Provide the (x, y) coordinate of the cell's center where the given text is located.  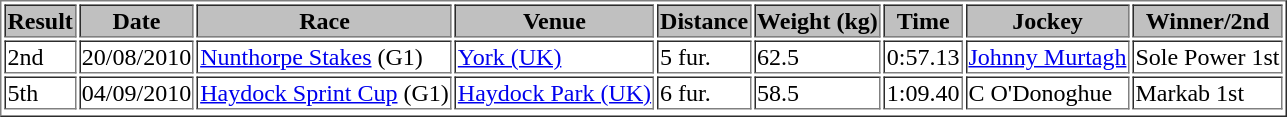
04/09/2010 (136, 92)
Markab 1st (1207, 92)
Result (40, 20)
Haydock Sprint Cup (G1) (324, 92)
20/08/2010 (136, 56)
58.5 (818, 92)
Distance (704, 20)
Date (136, 20)
5 fur. (704, 56)
62.5 (818, 56)
York (UK) (554, 56)
5th (40, 92)
2nd (40, 56)
Haydock Park (UK) (554, 92)
Race (324, 20)
C O'Donoghue (1047, 92)
6 fur. (704, 92)
Sole Power 1st (1207, 56)
Time (924, 20)
Winner/2nd (1207, 20)
Johnny Murtagh (1047, 56)
Nunthorpe Stakes (G1) (324, 56)
Jockey (1047, 20)
0:57.13 (924, 56)
1:09.40 (924, 92)
Weight (kg) (818, 20)
Venue (554, 20)
